Identify which cell holds the provided text, then report its [X, Y] central coordinate. 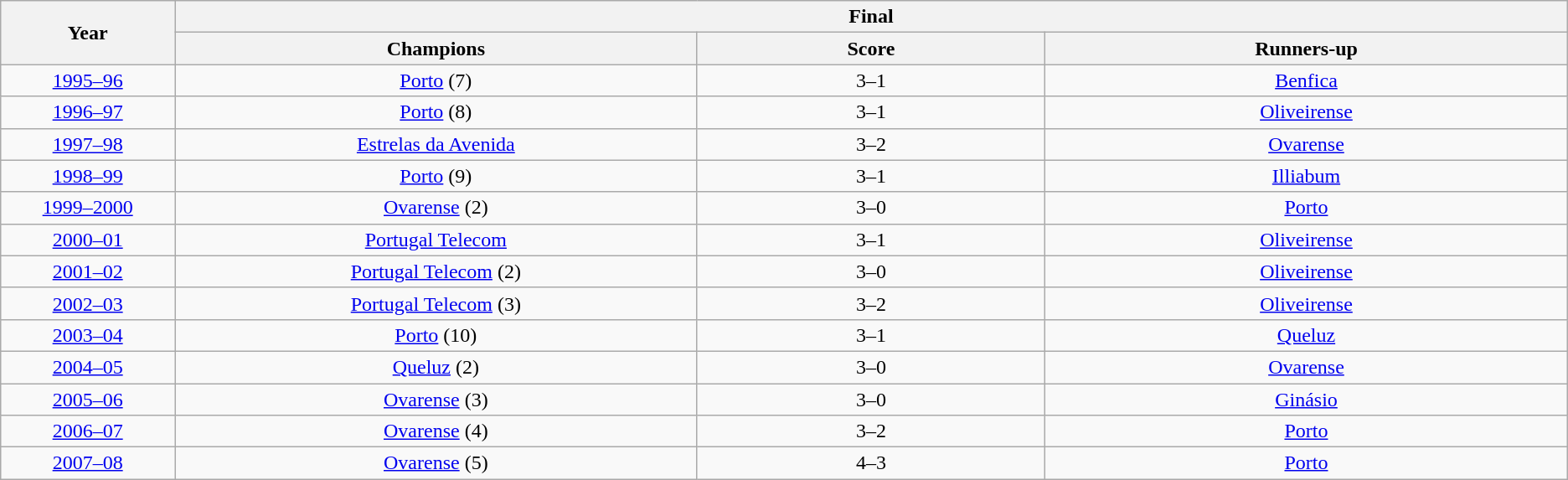
Queluz (2) [436, 367]
Ovarense (3) [436, 400]
Runners-up [1307, 49]
Estrelas da Avenida [436, 144]
Year [88, 33]
Ovarense (2) [436, 208]
Ovarense (4) [436, 431]
4–3 [871, 463]
Portugal Telecom (2) [436, 271]
Portugal Telecom (3) [436, 303]
2006–07 [88, 431]
2007–08 [88, 463]
Final [871, 17]
1996–97 [88, 112]
Porto (8) [436, 112]
Porto (7) [436, 80]
Score [871, 49]
1995–96 [88, 80]
1997–98 [88, 144]
Queluz [1307, 335]
Ovarense (5) [436, 463]
1999–2000 [88, 208]
1998–99 [88, 176]
2005–06 [88, 400]
Porto (10) [436, 335]
2004–05 [88, 367]
2002–03 [88, 303]
Illiabum [1307, 176]
2003–04 [88, 335]
2001–02 [88, 271]
Benfica [1307, 80]
Ginásio [1307, 400]
2000–01 [88, 240]
Portugal Telecom [436, 240]
Champions [436, 49]
Porto (9) [436, 176]
